Identify which cell holds the provided text, then report its (X, Y) central coordinate. 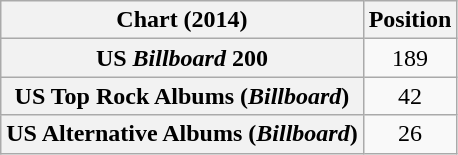
US Alternative Albums (Billboard) (182, 134)
US Top Rock Albums (Billboard) (182, 96)
189 (410, 58)
26 (410, 134)
US Billboard 200 (182, 58)
Position (410, 20)
42 (410, 96)
Chart (2014) (182, 20)
